Output the [x, y] coordinate of the center of the cell containing the given text.  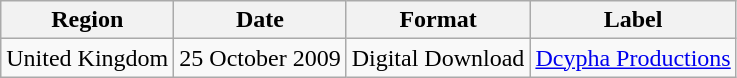
United Kingdom [88, 58]
Format [438, 20]
Digital Download [438, 58]
Date [260, 20]
Dcypha Productions [633, 58]
25 October 2009 [260, 58]
Region [88, 20]
Label [633, 20]
